From the cell containing the given text, extract its center point as (x, y) coordinate. 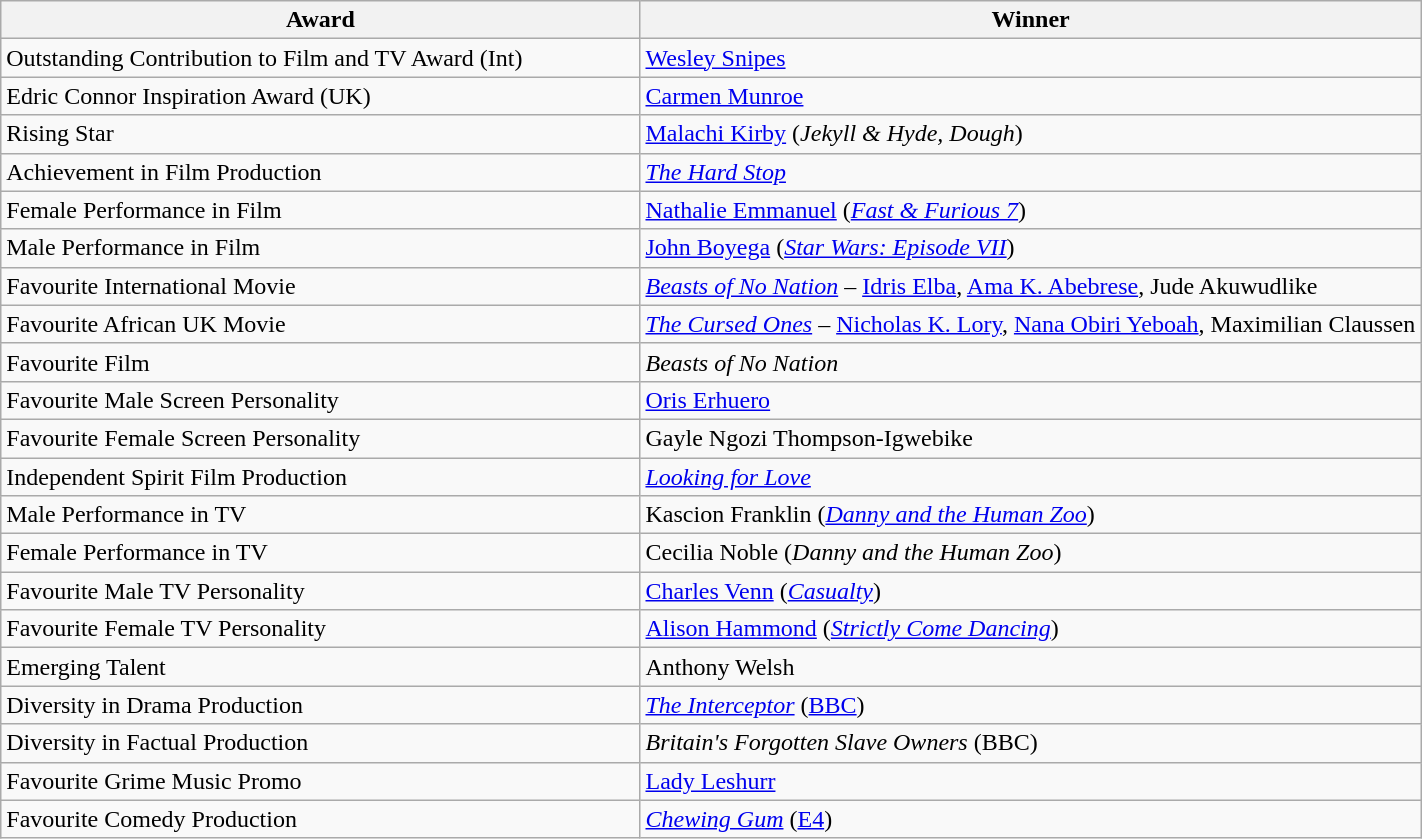
The Cursed Ones – Nicholas K. Lory, Nana Obiri Yeboah, Maximilian Claussen (1030, 324)
Outstanding Contribution to Film and TV Award (Int) (320, 58)
Female Performance in Film (320, 210)
Diversity in Factual Production (320, 743)
Achievement in Film Production (320, 172)
Britain's Forgotten Slave Owners (BBC) (1030, 743)
Independent Spirit Film Production (320, 477)
Favourite Grime Music Promo (320, 781)
Chewing Gum (E4) (1030, 819)
Favourite Male Screen Personality (320, 400)
The Hard Stop (1030, 172)
Award (320, 20)
The Interceptor (BBC) (1030, 705)
Favourite Comedy Production (320, 819)
Oris Erhuero (1030, 400)
Male Performance in TV (320, 515)
Looking for Love (1030, 477)
Favourite Female Screen Personality (320, 438)
Kascion Franklin (Danny and the Human Zoo) (1030, 515)
Male Performance in Film (320, 248)
Alison Hammond (Strictly Come Dancing) (1030, 629)
Favourite Film (320, 362)
Charles Venn (Casualty) (1030, 591)
Carmen Munroe (1030, 96)
Favourite International Movie (320, 286)
Malachi Kirby (Jekyll & Hyde, Dough) (1030, 134)
Cecilia Noble (Danny and the Human Zoo) (1030, 553)
Nathalie Emmanuel (Fast & Furious 7) (1030, 210)
John Boyega (Star Wars: Episode VII) (1030, 248)
Wesley Snipes (1030, 58)
Lady Leshurr (1030, 781)
Winner (1030, 20)
Beasts of No Nation – Idris Elba, Ama K. Abebrese, Jude Akuwudlike (1030, 286)
Edric Connor Inspiration Award (UK) (320, 96)
Anthony Welsh (1030, 667)
Gayle Ngozi Thompson-Igwebike (1030, 438)
Rising Star (320, 134)
Favourite Female TV Personality (320, 629)
Female Performance in TV (320, 553)
Beasts of No Nation (1030, 362)
Emerging Talent (320, 667)
Diversity in Drama Production (320, 705)
Favourite African UK Movie (320, 324)
Favourite Male TV Personality (320, 591)
